Locate the cell with the specified text and output its [X, Y] center coordinate. 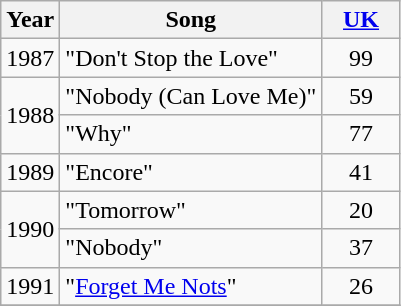
59 [362, 96]
99 [362, 58]
"Nobody (Can Love Me)" [191, 96]
26 [362, 286]
20 [362, 210]
"Tomorrow" [191, 210]
"Don't Stop the Love" [191, 58]
77 [362, 134]
UK [362, 20]
1988 [30, 115]
"Nobody" [191, 248]
"Encore" [191, 172]
"Forget Me Nots" [191, 286]
1989 [30, 172]
1987 [30, 58]
41 [362, 172]
1990 [30, 229]
37 [362, 248]
Year [30, 20]
Song [191, 20]
"Why" [191, 134]
1991 [30, 286]
